Search for the cell housing the specified text and yield its (X, Y) center coordinate. 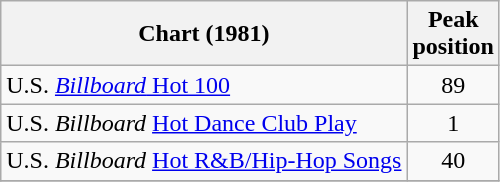
89 (453, 85)
U.S. Billboard Hot R&B/Hip-Hop Songs (204, 161)
Peakposition (453, 34)
U.S. Billboard Hot Dance Club Play (204, 123)
U.S. Billboard Hot 100 (204, 85)
Chart (1981) (204, 34)
1 (453, 123)
40 (453, 161)
